Capture the cell that displays the provided text and extract its (X, Y) central coordinate. 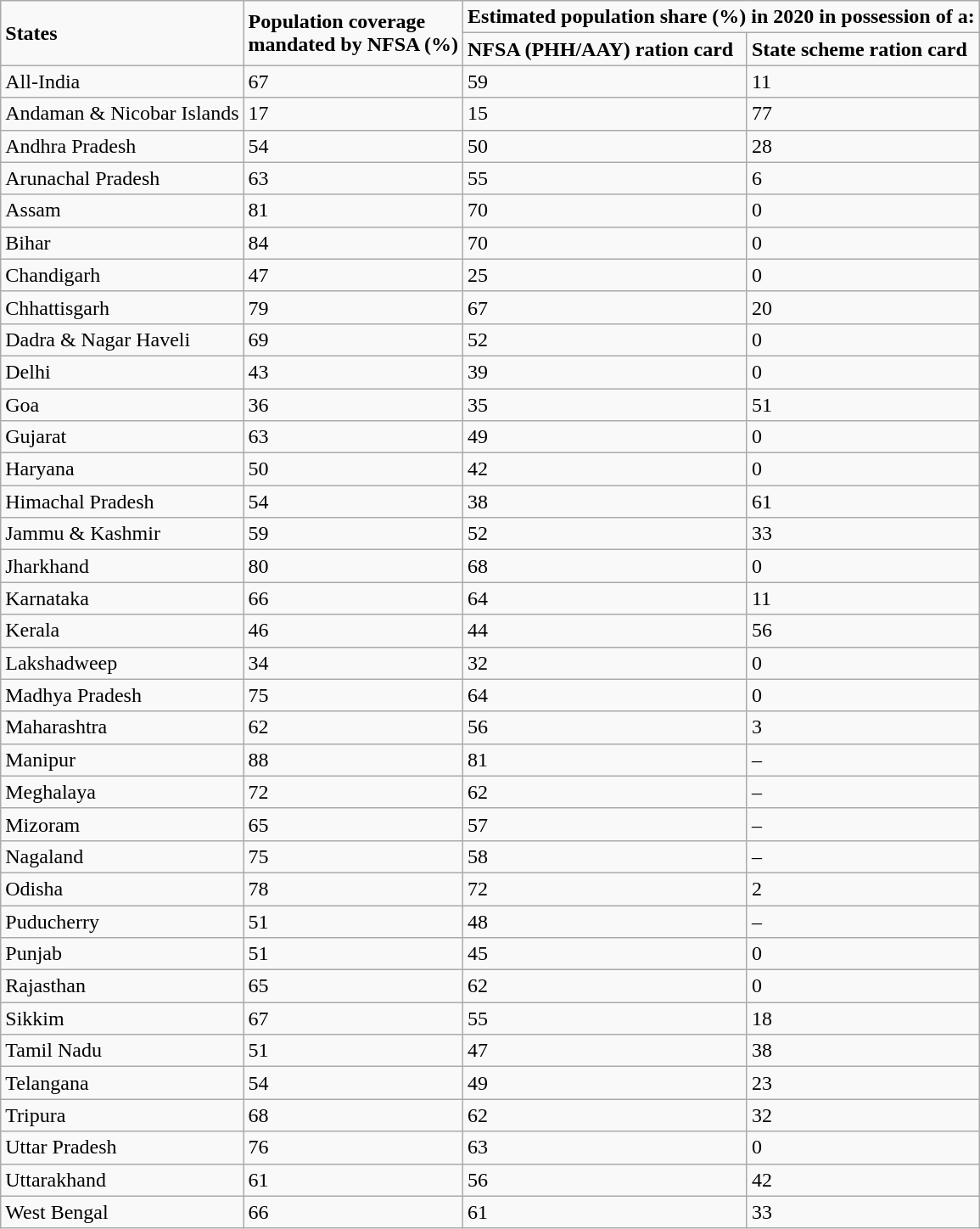
Lakshadweep (122, 663)
25 (606, 275)
Karnataka (122, 598)
18 (863, 1019)
36 (353, 405)
Odisha (122, 889)
Mizoram (122, 824)
Kerala (122, 631)
20 (863, 307)
Assam (122, 210)
58 (606, 856)
Punjab (122, 954)
Bihar (122, 243)
Chhattisgarh (122, 307)
34 (353, 663)
6 (863, 178)
Andaman & Nicobar Islands (122, 114)
Arunachal Pradesh (122, 178)
35 (606, 405)
Uttar Pradesh (122, 1148)
2 (863, 889)
NFSA (PHH/AAY) ration card (606, 49)
All-India (122, 81)
78 (353, 889)
State scheme ration card (863, 49)
Andhra Pradesh (122, 146)
Rajasthan (122, 986)
17 (353, 114)
57 (606, 824)
Uttarakhand (122, 1180)
Tamil Nadu (122, 1051)
Delhi (122, 372)
Dadra & Nagar Haveli (122, 340)
45 (606, 954)
Population coveragemandated by NFSA (%) (353, 33)
23 (863, 1083)
76 (353, 1148)
Puducherry (122, 921)
Meghalaya (122, 792)
39 (606, 372)
Madhya Pradesh (122, 695)
48 (606, 921)
Nagaland (122, 856)
Himachal Pradesh (122, 502)
West Bengal (122, 1212)
Jammu & Kashmir (122, 534)
Tripura (122, 1115)
Haryana (122, 469)
Chandigarh (122, 275)
Manipur (122, 760)
84 (353, 243)
Estimated population share (%) in 2020 in possession of a: (721, 17)
Gujarat (122, 437)
Telangana (122, 1083)
46 (353, 631)
43 (353, 372)
Goa (122, 405)
Maharashtra (122, 727)
Sikkim (122, 1019)
77 (863, 114)
88 (353, 760)
States (122, 33)
28 (863, 146)
3 (863, 727)
44 (606, 631)
Jharkhand (122, 566)
69 (353, 340)
15 (606, 114)
80 (353, 566)
79 (353, 307)
